Return the (X, Y) coordinate for the center point of the cell that contains the specified text.  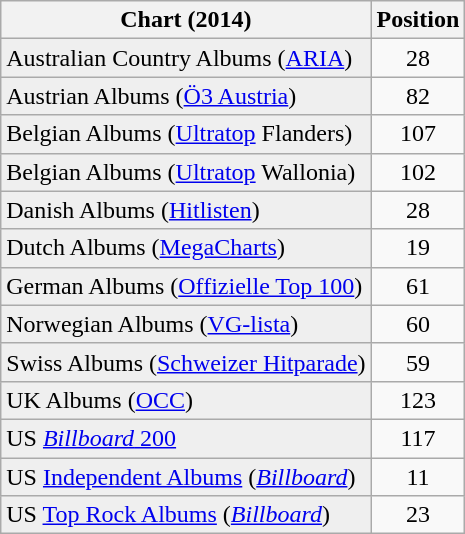
107 (418, 134)
US Top Rock Albums (Billboard) (186, 515)
US Independent Albums (Billboard) (186, 477)
23 (418, 515)
Australian Country Albums (ARIA) (186, 58)
19 (418, 248)
117 (418, 438)
11 (418, 477)
Chart (2014) (186, 20)
82 (418, 96)
Belgian Albums (Ultratop Wallonia) (186, 172)
Position (418, 20)
Swiss Albums (Schweizer Hitparade) (186, 362)
59 (418, 362)
Austrian Albums (Ö3 Austria) (186, 96)
UK Albums (OCC) (186, 400)
102 (418, 172)
60 (418, 324)
Danish Albums (Hitlisten) (186, 210)
61 (418, 286)
123 (418, 400)
Belgian Albums (Ultratop Flanders) (186, 134)
Dutch Albums (MegaCharts) (186, 248)
US Billboard 200 (186, 438)
Norwegian Albums (VG-lista) (186, 324)
German Albums (Offizielle Top 100) (186, 286)
